For the text-containing cell, return its midpoint in [X, Y] coordinate format. 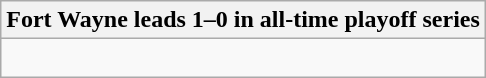
Fort Wayne leads 1–0 in all-time playoff series [244, 20]
